Return the (X, Y) coordinate for the center point of the cell that contains the specified text.  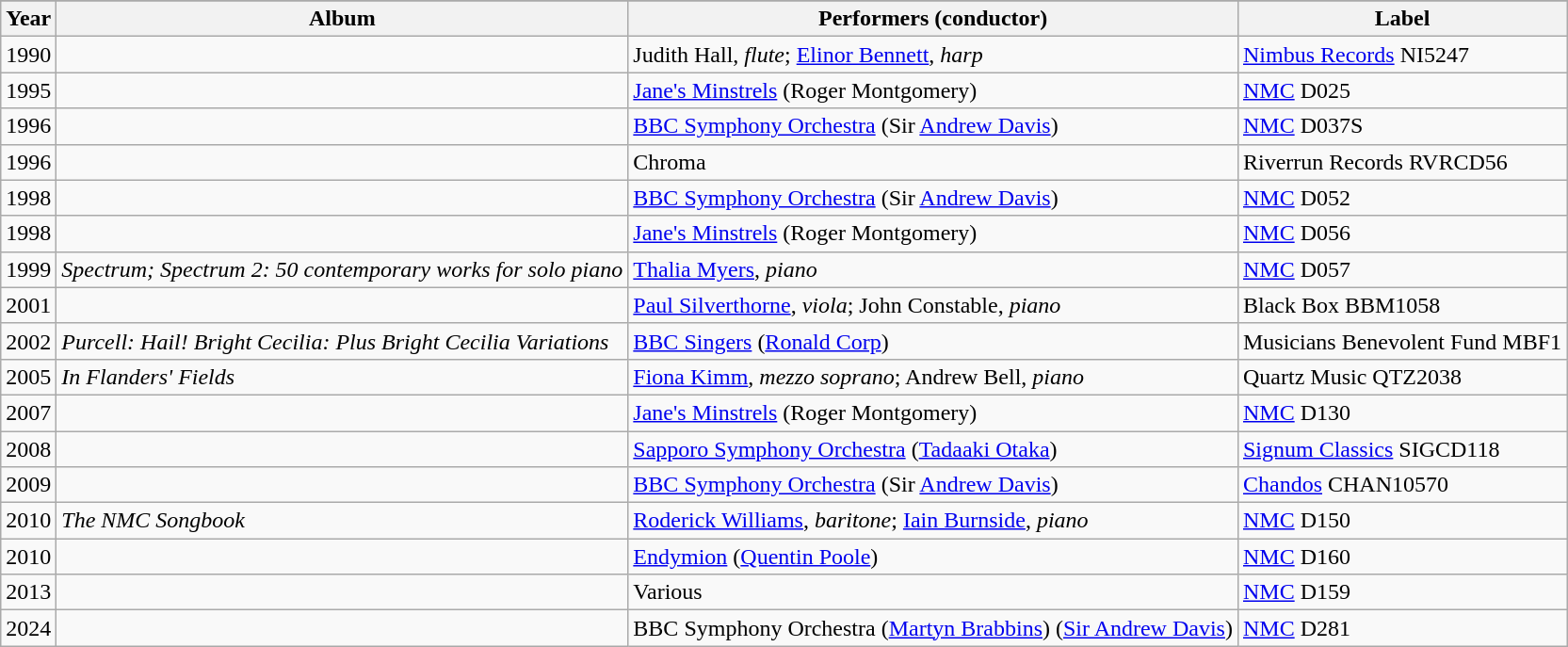
2024 (28, 628)
Judith Hall, flute; Elinor Bennett, harp (933, 55)
2001 (28, 305)
Riverrun Records RVRCD56 (1401, 162)
1995 (28, 90)
Signum Classics SIGCD118 (1401, 449)
Quartz Music QTZ2038 (1401, 377)
NMC D130 (1401, 412)
NMC D056 (1401, 234)
NMC D052 (1401, 198)
2002 (28, 341)
Musicians Benevolent Fund MBF1 (1401, 341)
Purcell: Hail! Bright Cecilia: Plus Bright Cecilia Variations (343, 341)
The NMC Songbook (343, 521)
Chroma (933, 162)
BBC Symphony Orchestra (Martyn Brabbins) (Sir Andrew Davis) (933, 628)
NMC D150 (1401, 521)
NMC D025 (1401, 90)
Album (343, 19)
Roderick Williams, baritone; Iain Burnside, piano (933, 521)
Endymion (Quentin Poole) (933, 557)
2013 (28, 592)
Chandos CHAN10570 (1401, 485)
Various (933, 592)
Sapporo Symphony Orchestra (Tadaaki Otaka) (933, 449)
2008 (28, 449)
Black Box BBM1058 (1401, 305)
Year (28, 19)
Label (1401, 19)
1999 (28, 269)
NMC D281 (1401, 628)
NMC D037S (1401, 126)
NMC D160 (1401, 557)
1990 (28, 55)
BBC Singers (Ronald Corp) (933, 341)
In Flanders' Fields (343, 377)
NMC D159 (1401, 592)
2009 (28, 485)
Paul Silverthorne, viola; John Constable, piano (933, 305)
NMC D057 (1401, 269)
2005 (28, 377)
Spectrum; Spectrum 2: 50 contemporary works for solo piano (343, 269)
Fiona Kimm, mezzo soprano; Andrew Bell, piano (933, 377)
Thalia Myers, piano (933, 269)
Performers (conductor) (933, 19)
Nimbus Records NI5247 (1401, 55)
2007 (28, 412)
